Search for the cell housing the specified text and yield its [x, y] center coordinate. 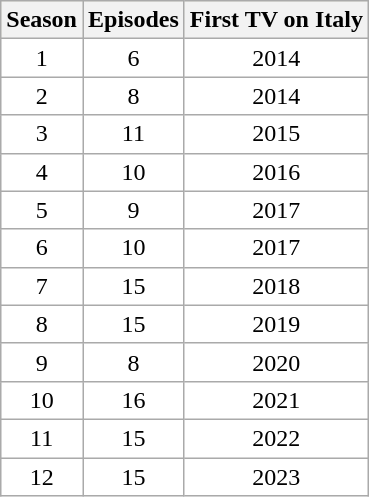
Season [42, 20]
2019 [276, 324]
Episodes [133, 20]
3 [42, 134]
12 [42, 477]
7 [42, 286]
2 [42, 96]
2015 [276, 134]
2022 [276, 438]
2021 [276, 400]
2016 [276, 172]
1 [42, 58]
5 [42, 210]
2023 [276, 477]
4 [42, 172]
First TV on Italy [276, 20]
2018 [276, 286]
16 [133, 400]
2020 [276, 362]
